Return [x, y] of the center of cell containing provided text 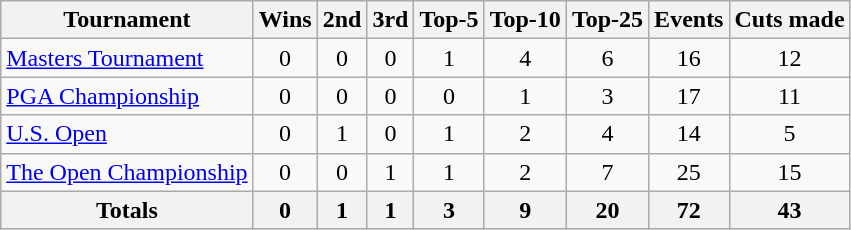
72 [689, 210]
Events [689, 20]
43 [790, 210]
5 [790, 134]
Cuts made [790, 20]
Wins [285, 20]
Top-10 [525, 20]
Totals [127, 210]
6 [607, 58]
16 [689, 58]
20 [607, 210]
Masters Tournament [127, 58]
Top-25 [607, 20]
7 [607, 172]
PGA Championship [127, 96]
25 [689, 172]
2nd [342, 20]
The Open Championship [127, 172]
14 [689, 134]
Tournament [127, 20]
Top-5 [449, 20]
11 [790, 96]
15 [790, 172]
3rd [390, 20]
17 [689, 96]
9 [525, 210]
12 [790, 58]
U.S. Open [127, 134]
